Pinpoint the cell where the given text exists, returning its (x, y) midpoint coordinate. 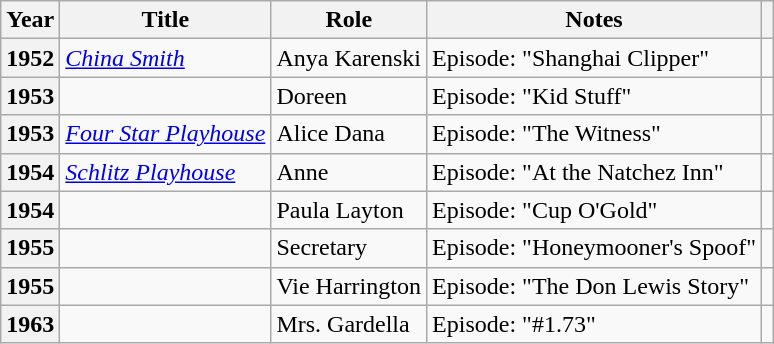
Episode: "At the Natchez Inn" (594, 172)
Year (30, 20)
Doreen (349, 96)
Episode: "The Don Lewis Story" (594, 286)
Role (349, 20)
China Smith (166, 58)
Anne (349, 172)
1952 (30, 58)
1963 (30, 324)
Notes (594, 20)
Episode: "#1.73" (594, 324)
Episode: "Honeymooner's Spoof" (594, 248)
Mrs. Gardella (349, 324)
Episode: "Kid Stuff" (594, 96)
Episode: "Shanghai Clipper" (594, 58)
Vie Harrington (349, 286)
Schlitz Playhouse (166, 172)
Alice Dana (349, 134)
Episode: "The Witness" (594, 134)
Paula Layton (349, 210)
Four Star Playhouse (166, 134)
Episode: "Cup O'Gold" (594, 210)
Anya Karenski (349, 58)
Title (166, 20)
Secretary (349, 248)
